Return (x, y) of the center of cell containing provided text 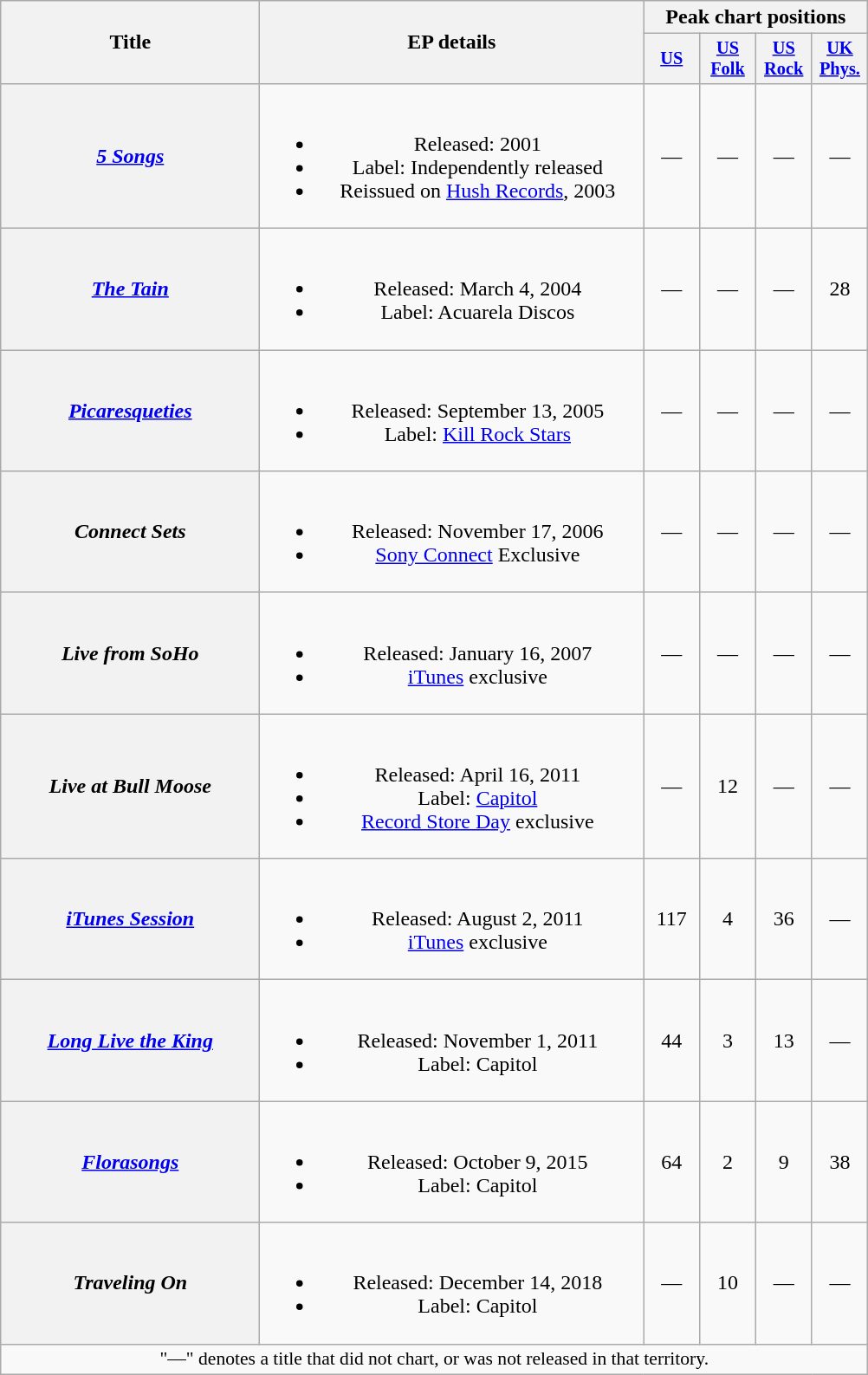
iTunes Session (130, 919)
Released: March 4, 2004Label: Acuarela Discos (452, 289)
9 (783, 1162)
64 (672, 1162)
USRock (783, 59)
Released: September 13, 2005Label: Kill Rock Stars (452, 411)
5 Songs (130, 156)
EP details (452, 42)
12 (728, 787)
Traveling On (130, 1283)
US (672, 59)
Released: November 1, 2011Label: Capitol (452, 1041)
Florasongs (130, 1162)
Released: April 16, 2011Label: CapitolRecord Store Day exclusive (452, 787)
117 (672, 919)
13 (783, 1041)
2 (728, 1162)
28 (840, 289)
Released: November 17, 2006Sony Connect Exclusive (452, 532)
Released: January 16, 2007iTunes exclusive (452, 653)
Released: October 9, 2015Label: Capitol (452, 1162)
Released: 2001Label: Independently releasedReissued on Hush Records, 2003 (452, 156)
38 (840, 1162)
The Tain (130, 289)
Live from SoHo (130, 653)
Live at Bull Moose (130, 787)
3 (728, 1041)
Peak chart positions (755, 17)
USFolk (728, 59)
UKPhys. (840, 59)
Connect Sets (130, 532)
44 (672, 1041)
10 (728, 1283)
Released: August 2, 2011iTunes exclusive (452, 919)
36 (783, 919)
Title (130, 42)
Long Live the King (130, 1041)
Released: December 14, 2018Label: Capitol (452, 1283)
"—" denotes a title that did not chart, or was not released in that territory. (435, 1359)
4 (728, 919)
Picaresqueties (130, 411)
